Locate the cell with the specified text and output its [X, Y] center coordinate. 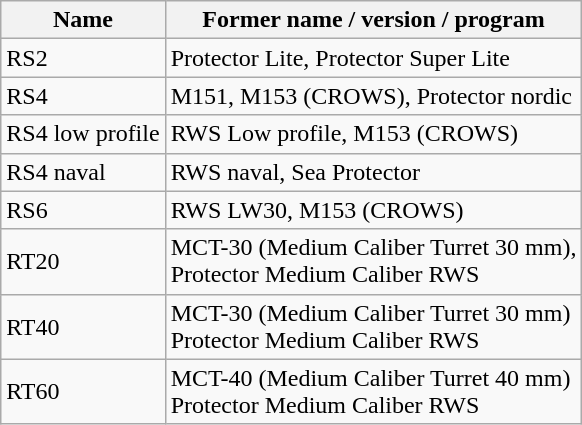
MCT-40 (Medium Caliber Turret 40 mm)Protector Medium Caliber RWS [374, 392]
MCT-30 (Medium Caliber Turret 30 mm)Protector Medium Caliber RWS [374, 326]
Former name / version / program [374, 20]
MCT-30 (Medium Caliber Turret 30 mm),Protector Medium Caliber RWS [374, 262]
RWS LW30, M153 (CROWS) [374, 210]
RWS naval, Sea Protector [374, 172]
Name [83, 20]
RS4 low profile [83, 134]
RS4 naval [83, 172]
RS6 [83, 210]
RWS Low profile, M153 (CROWS) [374, 134]
M151, M153 (CROWS), Protector nordic [374, 96]
RT60 [83, 392]
RS2 [83, 58]
RT20 [83, 262]
Protector Lite, Protector Super Lite [374, 58]
RS4 [83, 96]
RT40 [83, 326]
